Pinpoint the cell where the given text exists, returning its [X, Y] midpoint coordinate. 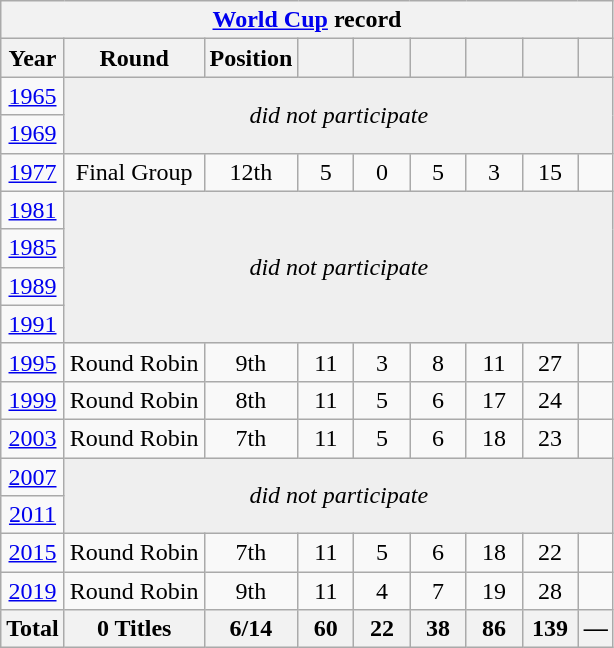
15 [550, 172]
1965 [33, 96]
8 [438, 362]
1995 [33, 362]
28 [550, 591]
1991 [33, 324]
8th [251, 400]
0 Titles [134, 629]
38 [438, 629]
— [596, 629]
2003 [33, 438]
12th [251, 172]
1977 [33, 172]
Year [33, 58]
19 [494, 591]
1981 [33, 210]
Position [251, 58]
Round [134, 58]
2007 [33, 477]
1969 [33, 134]
1985 [33, 248]
17 [494, 400]
1989 [33, 286]
Final Group [134, 172]
4 [382, 591]
139 [550, 629]
7 [438, 591]
24 [550, 400]
0 [382, 172]
86 [494, 629]
27 [550, 362]
1999 [33, 400]
Total [33, 629]
6/14 [251, 629]
2015 [33, 553]
World Cup record [307, 20]
60 [326, 629]
2011 [33, 515]
2019 [33, 591]
23 [550, 438]
